Extract the (x, y) coordinate from the center of the cell holding the provided text.  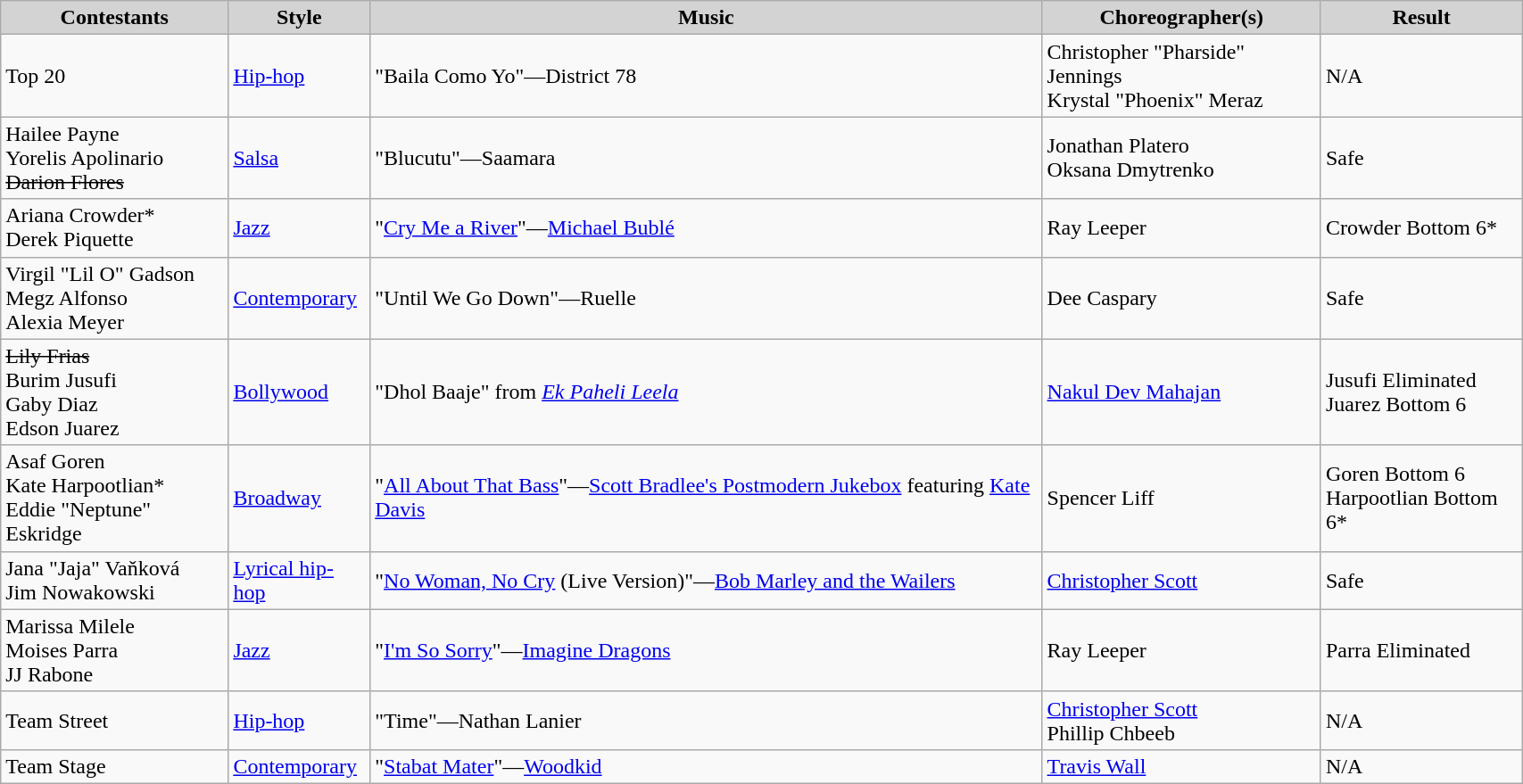
Salsa (300, 158)
Lyrical hip-hop (300, 580)
Team Stage (114, 766)
Jusufi Eliminated Juarez Bottom 6 (1420, 392)
Virgil "Lil O" GadsonMegz AlfonsoAlexia Meyer (114, 298)
"Stabat Mater"—Woodkid (707, 766)
Parra Eliminated (1420, 650)
Asaf GorenKate Harpootlian*Eddie "Neptune" Eskridge (114, 498)
"Cry Me a River"—Michael Bublé (707, 228)
Style (300, 18)
Top 20 (114, 76)
Dee Caspary (1181, 298)
"Dhol Baaje" from Ek Paheli Leela (707, 392)
Bollywood (300, 392)
"Until We Go Down"—Ruelle (707, 298)
"No Woman, No Cry (Live Version)"—Bob Marley and the Wailers (707, 580)
Spencer Liff (1181, 498)
Choreographer(s) (1181, 18)
"Time"—Nathan Lanier (707, 721)
Marissa MileleMoises ParraJJ Rabone (114, 650)
Team Street (114, 721)
Hailee PayneYorelis ApolinarioDarion Flores (114, 158)
"Blucutu"—Saamara (707, 158)
Result (1420, 18)
Travis Wall (1181, 766)
Jonathan PlateroOksana Dmytrenko (1181, 158)
Christopher Scott (1181, 580)
Contestants (114, 18)
Ariana Crowder*Derek Piquette (114, 228)
"All About That Bass"—Scott Bradlee's Postmodern Jukebox featuring Kate Davis (707, 498)
"Baila Como Yo"—District 78 (707, 76)
Jana "Jaja" VaňkováJim Nowakowski (114, 580)
Broadway (300, 498)
Christopher ScottPhillip Chbeeb (1181, 721)
Crowder Bottom 6* (1420, 228)
Goren Bottom 6 Harpootlian Bottom 6* (1420, 498)
Christopher "Pharside" JenningsKrystal "Phoenix" Meraz (1181, 76)
"I'm So Sorry"—Imagine Dragons (707, 650)
Lily FriasBurim JusufiGaby DiazEdson Juarez (114, 392)
Music (707, 18)
Nakul Dev Mahajan (1181, 392)
